Return the [x, y] coordinate for the center point of the cell that contains the specified text.  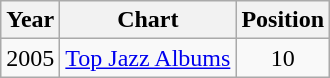
Chart [148, 20]
Year [30, 20]
10 [283, 58]
Position [283, 20]
Top Jazz Albums [148, 58]
2005 [30, 58]
